From the cell containing the given text, extract its center point as (X, Y) coordinate. 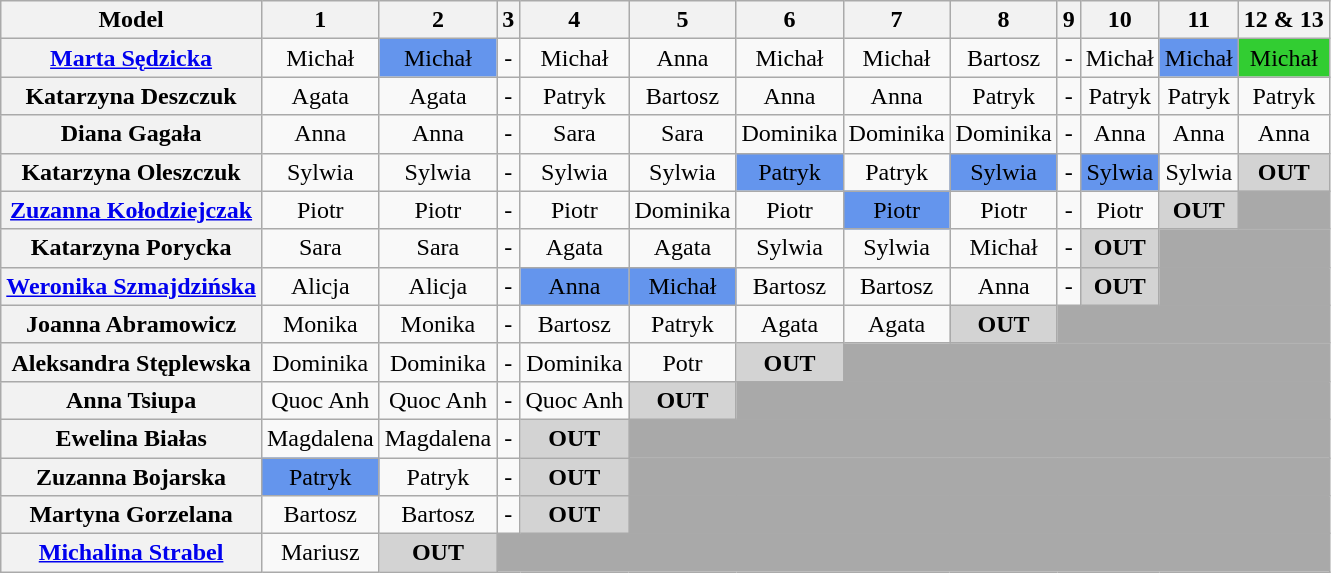
Katarzyna Oleszczuk (132, 172)
Michalina Strabel (132, 553)
11 (1198, 20)
5 (682, 20)
4 (574, 20)
Aleksandra Stęplewska (132, 362)
Martyna Gorzelana (132, 515)
3 (508, 20)
Katarzyna Porycka (132, 248)
2 (438, 20)
6 (790, 20)
Weronika Szmajdzińska (132, 286)
Zuzanna Kołodziejczak (132, 210)
8 (1004, 20)
Anna Tsiupa (132, 400)
Model (132, 20)
10 (1120, 20)
Potr (682, 362)
Diana Gagała (132, 134)
Ewelina Białas (132, 438)
1 (320, 20)
Marta Sędzicka (132, 58)
Katarzyna Deszczuk (132, 96)
9 (1068, 20)
12 & 13 (1284, 20)
Mariusz (320, 553)
Joanna Abramowicz (132, 324)
7 (896, 20)
Zuzanna Bojarska (132, 477)
